Pinpoint the cell where the given text exists, returning its (x, y) midpoint coordinate. 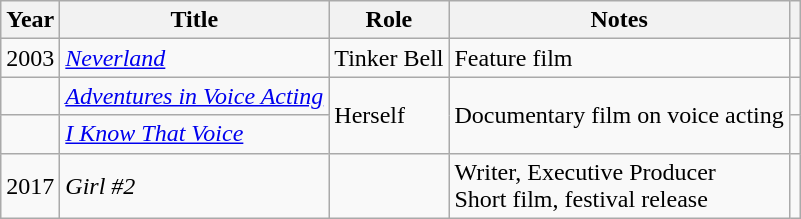
Tinker Bell (389, 58)
Title (194, 20)
Herself (389, 115)
Adventures in Voice Acting (194, 96)
Year (30, 20)
Neverland (194, 58)
2017 (30, 186)
Notes (619, 20)
Writer, Executive ProducerShort film, festival release (619, 186)
Documentary film on voice acting (619, 115)
2003 (30, 58)
Feature film (619, 58)
Girl #2 (194, 186)
Role (389, 20)
I Know That Voice (194, 134)
